Identify which cell holds the provided text, then report its (X, Y) central coordinate. 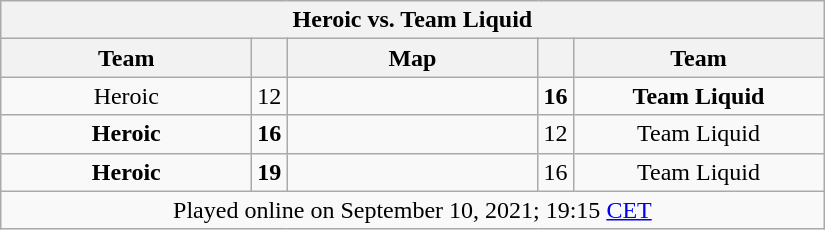
Heroic vs. Team Liquid (412, 20)
Played online on September 10, 2021; 19:15 CET (412, 210)
Map (412, 58)
19 (270, 172)
